Extract the [X, Y] coordinate from the center of the cell holding the provided text.  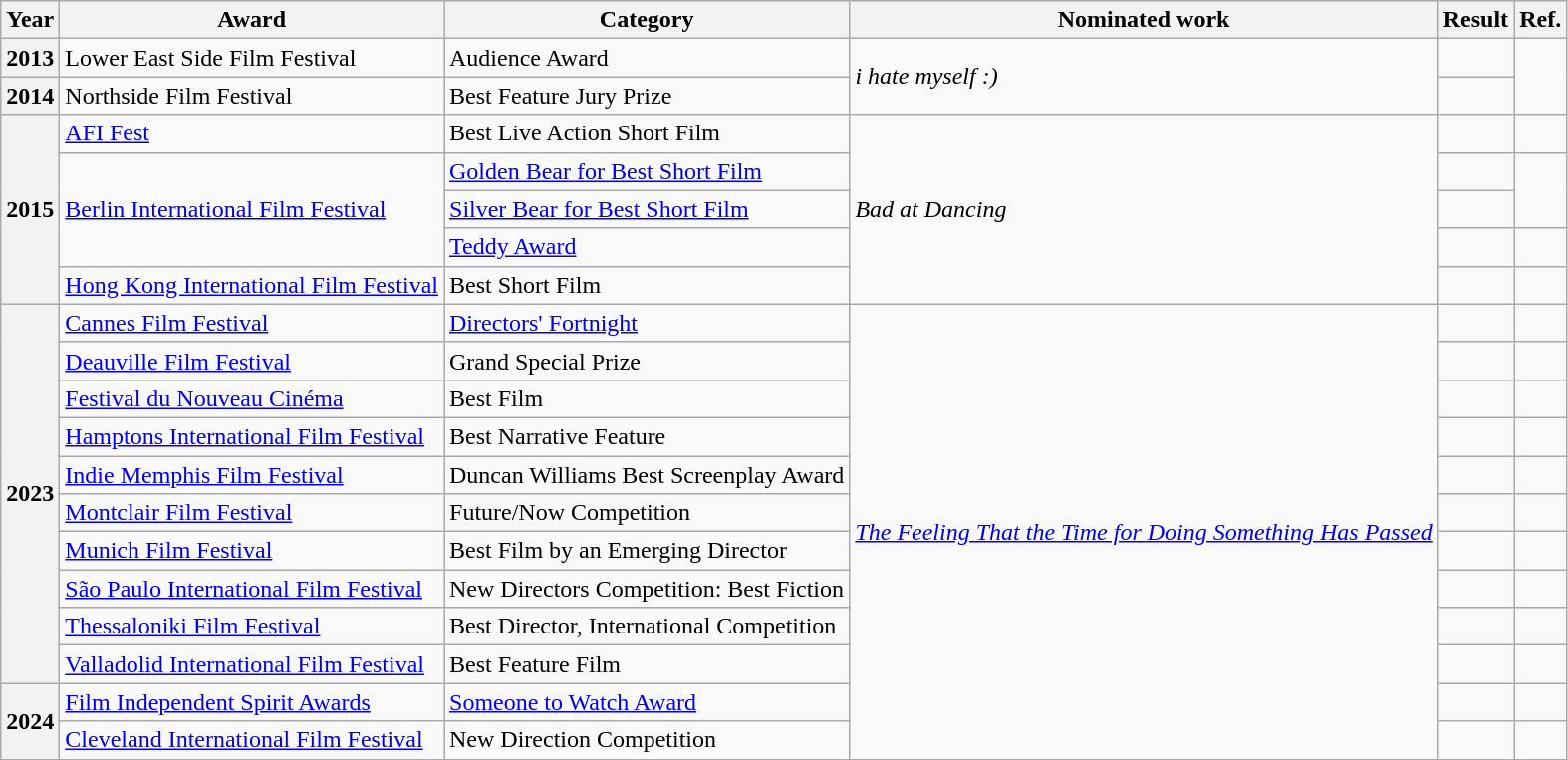
Best Film [648, 398]
Golden Bear for Best Short Film [648, 171]
Best Narrative Feature [648, 436]
Grand Special Prize [648, 361]
Deauville Film Festival [252, 361]
Best Feature Jury Prize [648, 96]
Teddy Award [648, 247]
Result [1475, 20]
Ref. [1540, 20]
2013 [30, 58]
São Paulo International Film Festival [252, 589]
2014 [30, 96]
Munich Film Festival [252, 551]
Audience Award [648, 58]
Best Live Action Short Film [648, 133]
Hong Kong International Film Festival [252, 285]
Duncan Williams Best Screenplay Award [648, 475]
Award [252, 20]
Year [30, 20]
Silver Bear for Best Short Film [648, 209]
2024 [30, 721]
Hamptons International Film Festival [252, 436]
Directors' Fortnight [648, 323]
Bad at Dancing [1144, 209]
Best Director, International Competition [648, 627]
Best Feature Film [648, 664]
Best Short Film [648, 285]
Best Film by an Emerging Director [648, 551]
Category [648, 20]
Indie Memphis Film Festival [252, 475]
Festival du Nouveau Cinéma [252, 398]
AFI Fest [252, 133]
2015 [30, 209]
Montclair Film Festival [252, 513]
i hate myself :) [1144, 77]
2023 [30, 494]
The Feeling That the Time for Doing Something Has Passed [1144, 532]
Someone to Watch Award [648, 702]
Thessaloniki Film Festival [252, 627]
Cannes Film Festival [252, 323]
Lower East Side Film Festival [252, 58]
Northside Film Festival [252, 96]
New Direction Competition [648, 740]
New Directors Competition: Best Fiction [648, 589]
Cleveland International Film Festival [252, 740]
Nominated work [1144, 20]
Film Independent Spirit Awards [252, 702]
Berlin International Film Festival [252, 209]
Valladolid International Film Festival [252, 664]
Future/Now Competition [648, 513]
